Detect which cell encompasses the target text, then output its (X, Y) center coordinate. 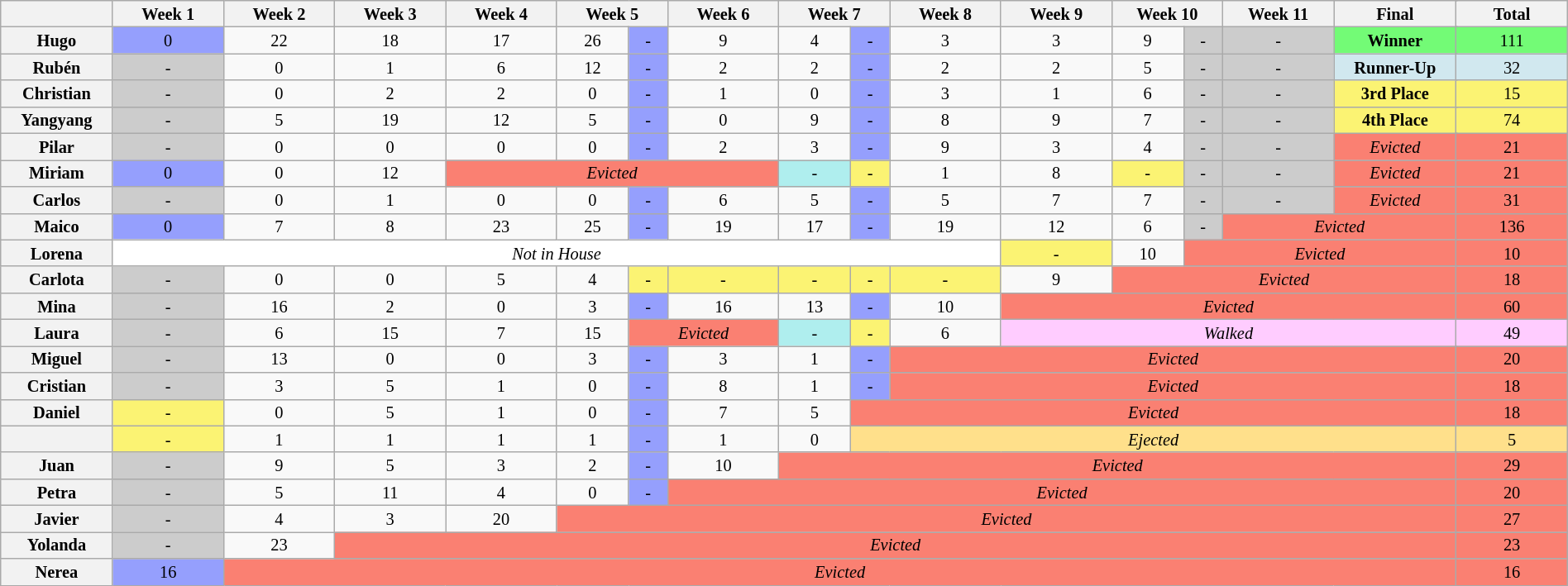
11 (390, 492)
Lorena (56, 253)
Cristian (56, 386)
Week 7 (834, 13)
Javier (56, 518)
Week 10 (1167, 13)
Week 5 (612, 13)
Ejected (1153, 439)
Miriam (56, 173)
Not in House (557, 253)
Week 1 (168, 13)
Hugo (56, 40)
3rd Place (1395, 93)
31 (1512, 199)
60 (1512, 306)
Week 11 (1279, 13)
Week 6 (723, 13)
26 (592, 40)
Winner (1395, 40)
Miguel (56, 359)
Pilar (56, 146)
Carlota (56, 279)
27 (1512, 518)
Final (1395, 13)
Laura (56, 332)
25 (592, 226)
Week 2 (279, 13)
32 (1512, 67)
111 (1512, 40)
29 (1512, 465)
4th Place (1395, 120)
Mina (56, 306)
Week 3 (390, 13)
49 (1512, 332)
Juan (56, 465)
Week 4 (501, 13)
Daniel (56, 412)
Petra (56, 492)
Yolanda (56, 545)
Maico (56, 226)
Yangyang (56, 120)
Nerea (56, 572)
22 (279, 40)
Christian (56, 93)
Week 8 (945, 13)
136 (1512, 226)
Runner-Up (1395, 67)
74 (1512, 120)
Rubén (56, 67)
Week 9 (1056, 13)
Walked (1229, 332)
Carlos (56, 199)
Total (1512, 13)
